Determine the (X, Y) coordinate at the center of the cell enclosing the given text.  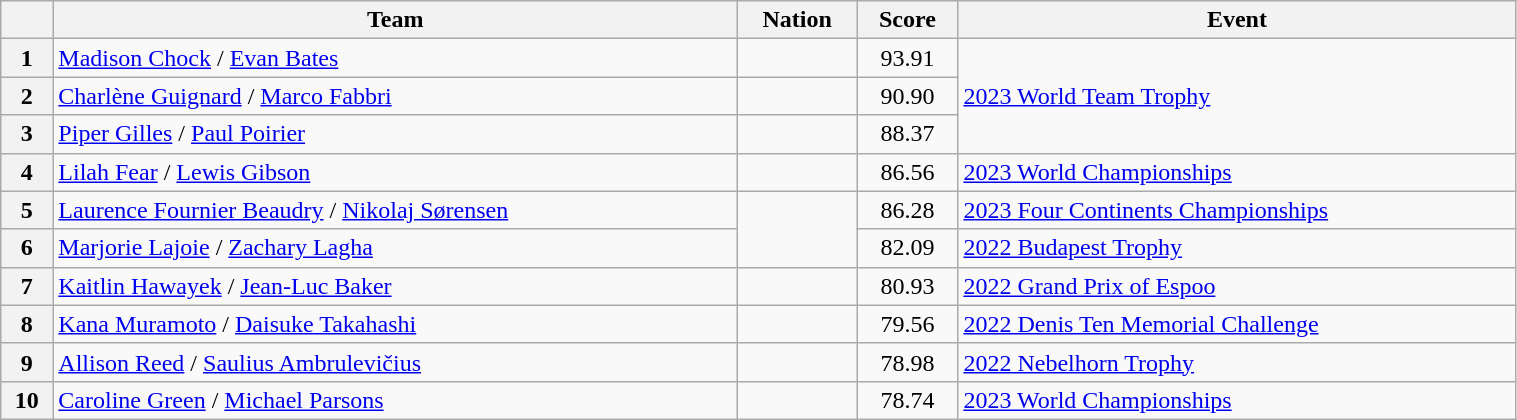
2023 World Team Trophy (1237, 96)
Marjorie Lajoie / Zachary Lagha (396, 248)
1 (27, 58)
78.98 (908, 362)
2022 Budapest Trophy (1237, 248)
Kana Muramoto / Daisuke Takahashi (396, 324)
2022 Nebelhorn Trophy (1237, 362)
4 (27, 172)
82.09 (908, 248)
Lilah Fear / Lewis Gibson (396, 172)
Nation (798, 20)
Piper Gilles / Paul Poirier (396, 134)
7 (27, 286)
9 (27, 362)
Kaitlin Hawayek / Jean-Luc Baker (396, 286)
10 (27, 400)
3 (27, 134)
5 (27, 210)
Caroline Green / Michael Parsons (396, 400)
Team (396, 20)
Madison Chock / Evan Bates (396, 58)
Allison Reed / Saulius Ambrulevičius (396, 362)
86.56 (908, 172)
2 (27, 96)
2022 Grand Prix of Espoo (1237, 286)
2023 Four Continents Championships (1237, 210)
88.37 (908, 134)
Laurence Fournier Beaudry / Nikolaj Sørensen (396, 210)
6 (27, 248)
Event (1237, 20)
8 (27, 324)
93.91 (908, 58)
78.74 (908, 400)
80.93 (908, 286)
79.56 (908, 324)
90.90 (908, 96)
Charlène Guignard / Marco Fabbri (396, 96)
2022 Denis Ten Memorial Challenge (1237, 324)
Score (908, 20)
86.28 (908, 210)
